Pinpoint the cell where the given text exists, returning its [X, Y] midpoint coordinate. 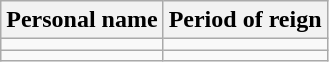
Personal name [82, 20]
Period of reign [245, 20]
